Return the [x, y] coordinate for the center point of the cell that contains the specified text.  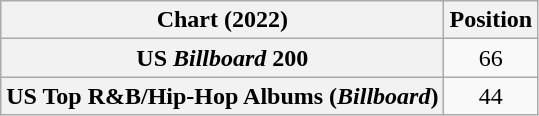
Position [491, 20]
US Billboard 200 [222, 58]
Chart (2022) [222, 20]
44 [491, 96]
66 [491, 58]
US Top R&B/Hip-Hop Albums (Billboard) [222, 96]
